From the cell containing the given text, extract its center point as [x, y] coordinate. 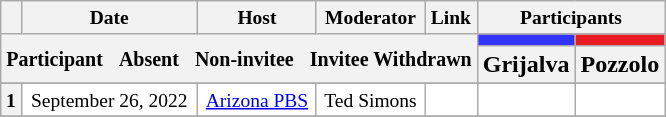
Ted Simons [370, 100]
Pozzolo [620, 64]
Participant Absent Non-invitee Invitee Withdrawn [240, 58]
Date [110, 18]
September 26, 2022 [110, 100]
Arizona PBS [258, 100]
Participants [570, 18]
Moderator [370, 18]
Grijalva [526, 64]
1 [11, 100]
Host [258, 18]
Link [452, 18]
